Pinpoint the cell where the given text exists, returning its (x, y) midpoint coordinate. 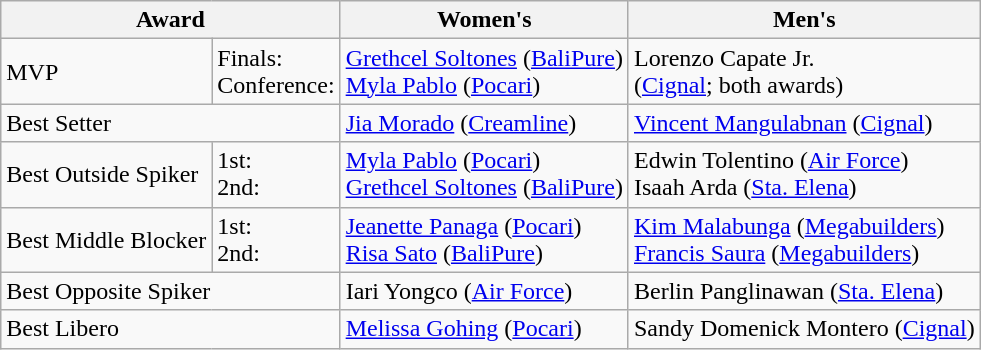
Award (170, 20)
Jia Morado (Creamline) (484, 123)
Sandy Domenick Montero (Cignal) (804, 329)
Vincent Mangulabnan (Cignal) (804, 123)
Finals:Conference: (276, 72)
Lorenzo Capate Jr.(Cignal; both awards) (804, 72)
Melissa Gohing (Pocari) (484, 329)
MVP (106, 72)
Kim Malabunga (Megabuilders)Francis Saura (Megabuilders) (804, 240)
Myla Pablo (Pocari) Grethcel Soltones (BaliPure) (484, 174)
Iari Yongco (Air Force) (484, 291)
Grethcel Soltones (BaliPure) Myla Pablo (Pocari) (484, 72)
Best Opposite Spiker (170, 291)
Best Outside Spiker (106, 174)
Best Libero (170, 329)
Men's (804, 20)
Best Middle Blocker (106, 240)
Jeanette Panaga (Pocari) Risa Sato (BaliPure) (484, 240)
Women's (484, 20)
Best Setter (170, 123)
Edwin Tolentino (Air Force)Isaah Arda (Sta. Elena) (804, 174)
Berlin Panglinawan (Sta. Elena) (804, 291)
